Pinpoint the cell where the given text exists, returning its [X, Y] midpoint coordinate. 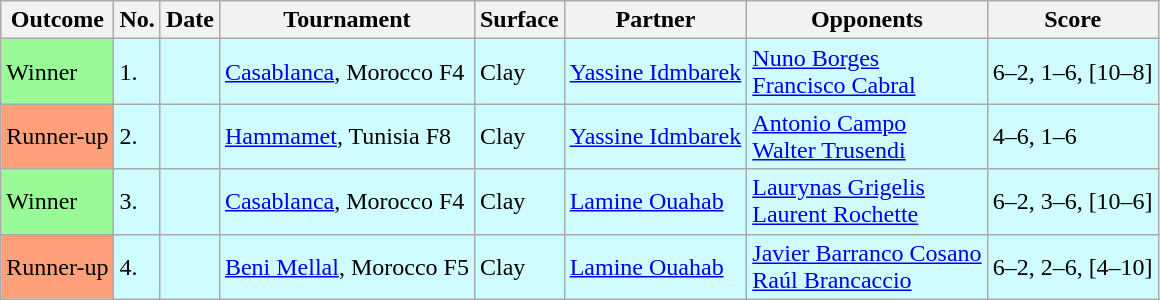
Tournament [346, 20]
Surface [519, 20]
4–6, 1–6 [1072, 136]
Date [190, 20]
Outcome [58, 20]
2. [137, 136]
Beni Mellal, Morocco F5 [346, 266]
3. [137, 202]
Score [1072, 20]
Nuno Borges Francisco Cabral [867, 72]
Hammamet, Tunisia F8 [346, 136]
Partner [656, 20]
Opponents [867, 20]
6–2, 1–6, [10–8] [1072, 72]
4. [137, 266]
Javier Barranco Cosano Raúl Brancaccio [867, 266]
Laurynas Grigelis Laurent Rochette [867, 202]
6–2, 2–6, [4–10] [1072, 266]
Antonio Campo Walter Trusendi [867, 136]
1. [137, 72]
6–2, 3–6, [10–6] [1072, 202]
No. [137, 20]
